For the text-containing cell, return its midpoint in [x, y] coordinate format. 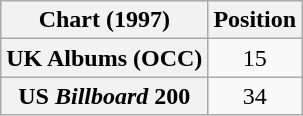
Position [255, 20]
Chart (1997) [104, 20]
15 [255, 58]
UK Albums (OCC) [104, 58]
US Billboard 200 [104, 96]
34 [255, 96]
